Provide the [x, y] coordinate of the cell's center where the given text is located.  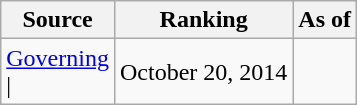
As of [325, 20]
October 20, 2014 [203, 72]
Ranking [203, 20]
Governing| [58, 72]
Source [58, 20]
